Search for the cell housing the specified text and yield its [X, Y] center coordinate. 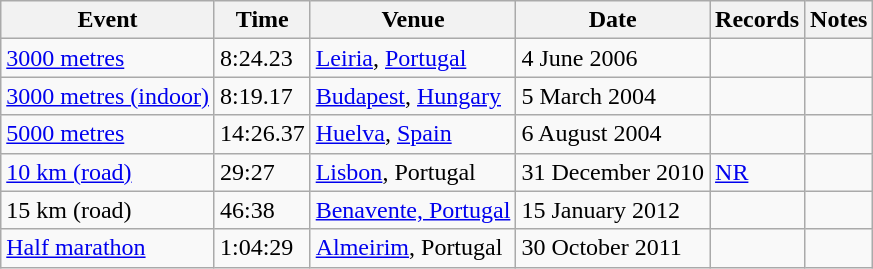
Venue [413, 20]
Lisbon, Portugal [413, 172]
5 March 2004 [613, 96]
NR [758, 172]
8:19.17 [262, 96]
Event [108, 20]
3000 metres (indoor) [108, 96]
Time [262, 20]
29:27 [262, 172]
8:24.23 [262, 58]
1:04:29 [262, 248]
10 km (road) [108, 172]
14:26.37 [262, 134]
5000 metres [108, 134]
Date [613, 20]
Half marathon [108, 248]
31 December 2010 [613, 172]
4 June 2006 [613, 58]
Almeirim, Portugal [413, 248]
6 August 2004 [613, 134]
30 October 2011 [613, 248]
15 January 2012 [613, 210]
15 km (road) [108, 210]
Huelva, Spain [413, 134]
46:38 [262, 210]
Budapest, Hungary [413, 96]
Notes [839, 20]
Benavente, Portugal [413, 210]
Records [758, 20]
Leiria, Portugal [413, 58]
3000 metres [108, 58]
